Identify which cell holds the provided text, then report its [x, y] central coordinate. 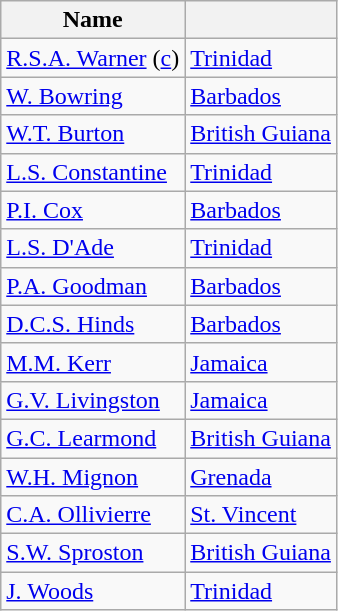
Grenada [261, 477]
Name [93, 20]
W.H. Mignon [93, 477]
C.A. Ollivierre [93, 515]
G.C. Learmond [93, 438]
P.I. Cox [93, 210]
J. Woods [93, 591]
S.W. Sproston [93, 553]
G.V. Livingston [93, 400]
L.S. Constantine [93, 172]
P.A. Goodman [93, 286]
M.M. Kerr [93, 362]
W. Bowring [93, 96]
D.C.S. Hinds [93, 324]
R.S.A. Warner (c) [93, 58]
L.S. D'Ade [93, 248]
W.T. Burton [93, 134]
St. Vincent [261, 515]
